Pinpoint the cell where the given text exists, returning its [x, y] midpoint coordinate. 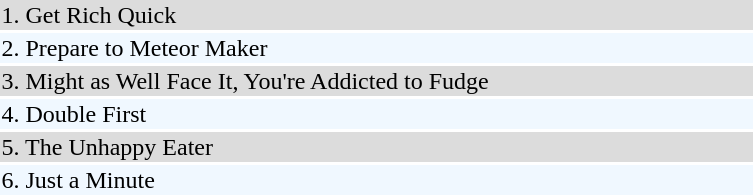
3. Might as Well Face It, You're Addicted to Fudge [376, 81]
6. Just a Minute [376, 180]
4. Double First [376, 114]
1. Get Rich Quick [376, 15]
5. The Unhappy Eater [376, 147]
2. Prepare to Meteor Maker [376, 48]
